Detect which cell encompasses the target text, then output its [x, y] center coordinate. 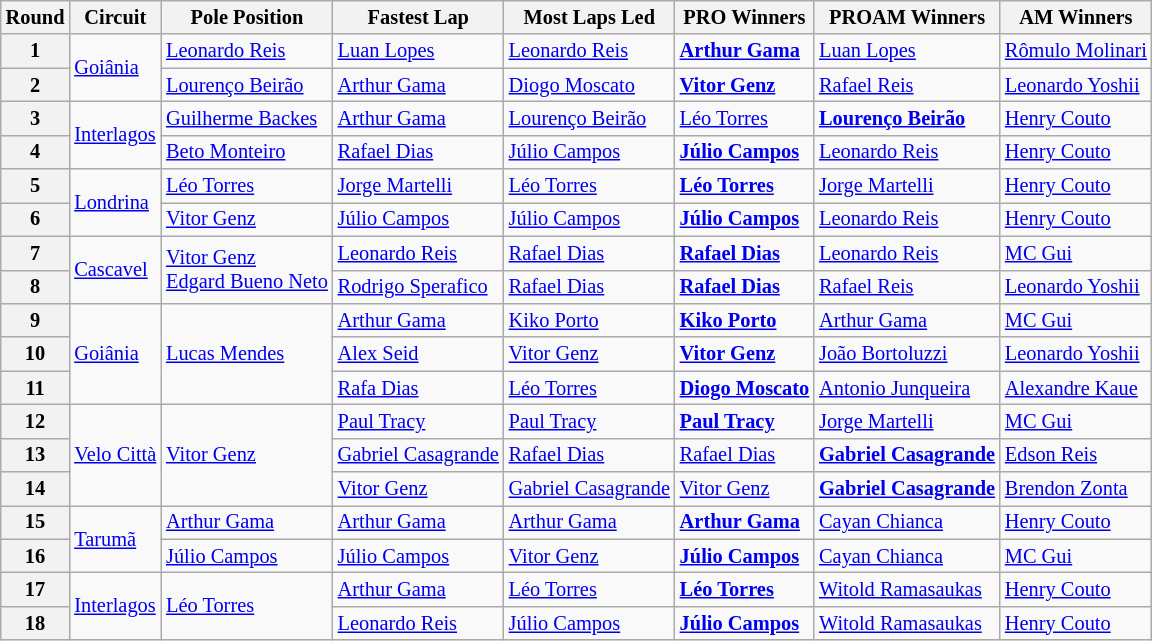
9 [36, 320]
6 [36, 219]
14 [36, 489]
7 [36, 253]
18 [36, 623]
16 [36, 556]
AM Winners [1076, 17]
11 [36, 388]
15 [36, 522]
João Bortoluzzi [907, 354]
2 [36, 85]
Alex Seid [418, 354]
Rodrigo Sperafico [418, 287]
Tarumã [115, 538]
PRO Winners [744, 17]
1 [36, 51]
Brendon Zonta [1076, 489]
Cascavel [115, 270]
5 [36, 186]
Beto Monteiro [247, 152]
Guilherme Backes [247, 118]
Vitor Genz Edgard Bueno Neto [247, 270]
Alexandre Kaue [1076, 388]
4 [36, 152]
Rômulo Molinari [1076, 51]
10 [36, 354]
PROAM Winners [907, 17]
Edson Reis [1076, 455]
Londrina [115, 202]
Fastest Lap [418, 17]
8 [36, 287]
3 [36, 118]
Lucas Mendes [247, 354]
Pole Position [247, 17]
12 [36, 421]
Velo Città [115, 454]
Most Laps Led [590, 17]
Antonio Junqueira [907, 388]
13 [36, 455]
Round [36, 17]
Rafa Dias [418, 388]
Circuit [115, 17]
17 [36, 589]
